Return [x, y] of the center of cell containing provided text 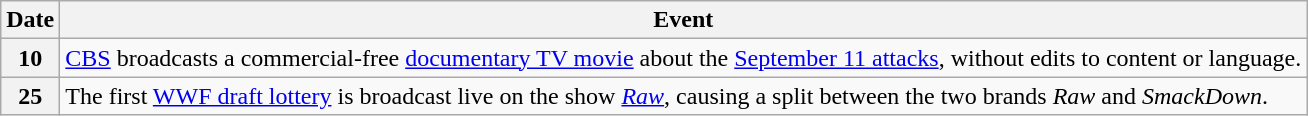
10 [30, 58]
Event [684, 20]
The first WWF draft lottery is broadcast live on the show Raw, causing a split between the two brands Raw and SmackDown. [684, 96]
CBS broadcasts a commercial-free documentary TV movie about the September 11 attacks, without edits to content or language. [684, 58]
Date [30, 20]
25 [30, 96]
